Extract the (x, y) coordinate from the center of the cell holding the provided text.  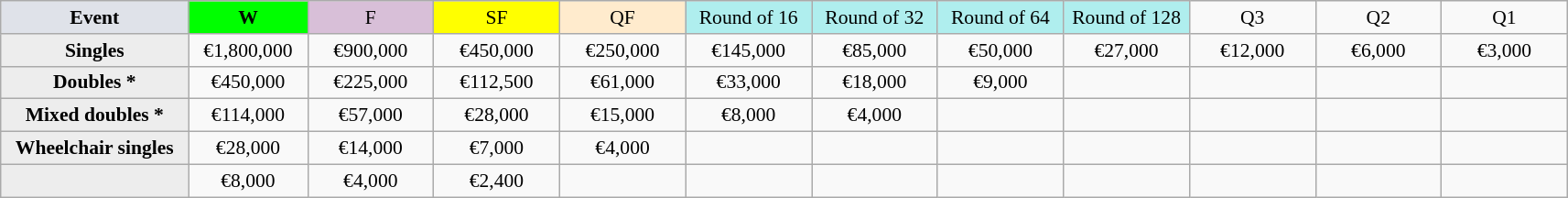
€2,400 (497, 181)
W (248, 17)
€9,000 (1000, 82)
Round of 32 (874, 17)
€33,000 (749, 82)
€900,000 (371, 50)
€3,000 (1505, 50)
€18,000 (874, 82)
€1,800,000 (248, 50)
€57,000 (371, 115)
€114,000 (248, 115)
€6,000 (1379, 50)
Q1 (1505, 17)
€7,000 (497, 148)
€12,000 (1252, 50)
€145,000 (749, 50)
Q2 (1379, 17)
€50,000 (1000, 50)
€225,000 (371, 82)
Doubles * (95, 82)
QF (622, 17)
€14,000 (371, 148)
Q3 (1252, 17)
€27,000 (1127, 50)
Round of 64 (1000, 17)
€61,000 (622, 82)
€85,000 (874, 50)
Round of 128 (1127, 17)
Wheelchair singles (95, 148)
Mixed doubles * (95, 115)
F (371, 17)
€15,000 (622, 115)
€112,500 (497, 82)
€250,000 (622, 50)
Singles (95, 50)
Round of 16 (749, 17)
Event (95, 17)
SF (497, 17)
